Detect which cell encompasses the target text, then output its [x, y] center coordinate. 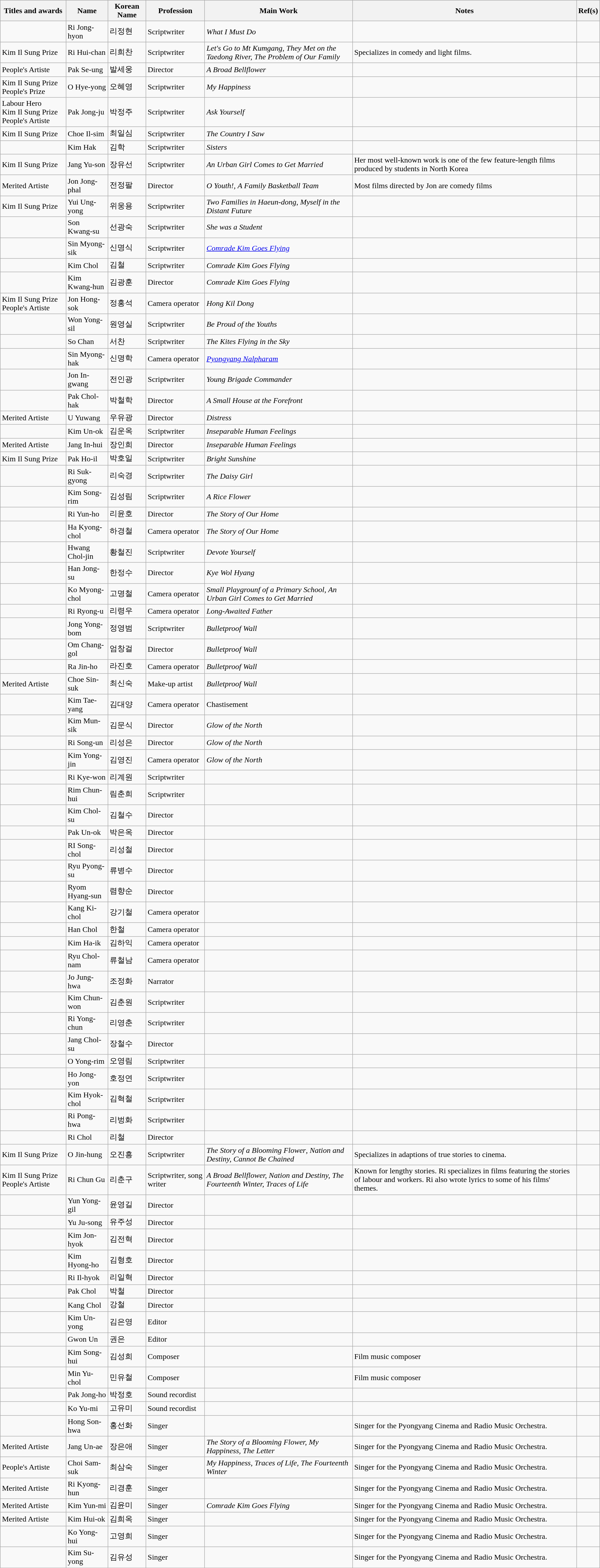
Young Brigade Commander [279, 380]
Ha Kyong-chol [87, 531]
Ri Yong-chun [87, 1023]
Labour HeroKim Il Sung PrizePeople's Artiste [33, 112]
Two Families in Haeun-dong, Myself in the Distant Future [279, 206]
고영희 [127, 1536]
오진흥 [127, 1155]
오혜영 [127, 87]
Kim Chol-su [87, 815]
김은영 [127, 1322]
A Broad Bellflower, Nation and Destiny, The Fourteenth Winter, Traces of Life [279, 1180]
Ko Yu-mi [87, 1409]
김운옥 [127, 432]
Kim Tae-yang [87, 705]
Hong Son-hwa [87, 1425]
A Broad Bellflower [279, 70]
Ri Chol [87, 1137]
김윤미 [127, 1505]
Ri Yun-ho [87, 514]
김문식 [127, 725]
박철학 [127, 400]
Kim Il Sung Prize People's Artiste [33, 1180]
Won Yong-sil [87, 324]
Sin Myong-sik [87, 248]
Bright Sunshine [279, 458]
The Country I Saw [279, 134]
리경훈 [127, 1488]
Kim Un-ok [87, 432]
김혁철 [127, 1099]
리숙경 [127, 476]
Jo Jung-hwa [87, 981]
오영림 [127, 1061]
Name [87, 11]
Let's Go to Mt Kumgang, They Met on the Taedong River, The Problem of Our Family [279, 53]
Known for lengthy stories. Ri specializes in films featuring the stories of labour and workers. Ri also wrote lyrics to some of his films' themes. [465, 1180]
Ra Jin-ho [87, 666]
호정연 [127, 1078]
Pak Jong-ho [87, 1395]
Sisters [279, 147]
Profession [175, 11]
리희찬 [127, 53]
What I Must Do [279, 31]
Ri Chun Gu [87, 1180]
Her most well-known work is one of the few feature-length films produced by students in North Korea [465, 165]
신명학 [127, 358]
U Yuwang [87, 418]
리철 [127, 1137]
Pyongyang Nalpharam [279, 358]
윤영길 [127, 1205]
Kim Il Sung PrizePeople's Artiste [33, 303]
Long-Awaited Father [279, 611]
박철 [127, 1291]
My Happiness [279, 87]
한철 [127, 930]
김철수 [127, 815]
She was a Student [279, 227]
Kim Hyong-ho [87, 1261]
Yun Yong-gil [87, 1205]
Kang Chol [87, 1305]
Han Chol [87, 930]
The Story of a Blooming Flower, Nation and Destiny, Cannot Be Chained [279, 1155]
박정주 [127, 112]
Rim Chun-hui [87, 794]
Ko Myong-chol [87, 594]
박호일 [127, 458]
장인희 [127, 445]
조정화 [127, 981]
Pak Chol [87, 1291]
전정팔 [127, 185]
고명철 [127, 594]
A Rice Flower [279, 497]
Ri Suk-gyong [87, 476]
Ri Il-hyok [87, 1278]
리성은 [127, 742]
Kim Jon-hyok [87, 1239]
김희옥 [127, 1519]
위웅용 [127, 206]
리윤호 [127, 514]
렴향순 [127, 891]
Ho Jong-yon [87, 1078]
Kim Yun-mi [87, 1505]
Pak Ho-il [87, 458]
민유철 [127, 1377]
Specializes in adaptions of true stories to cinema. [465, 1155]
라진호 [127, 666]
장유선 [127, 165]
Kim Hyok-chol [87, 1099]
Chastisement [279, 705]
김형호 [127, 1261]
장은애 [127, 1446]
김성희 [127, 1357]
O Hye-yong [87, 87]
우유광 [127, 418]
RI Song-chol [87, 850]
The Story of a Blooming Flower, My Happiness, The Letter [279, 1446]
Pak Jong-ju [87, 112]
김대양 [127, 705]
Jang Un-ae [87, 1446]
김전혁 [127, 1239]
Yui Ung-yong [87, 206]
Narrator [175, 981]
박정호 [127, 1395]
Scriptwriter, song writer [175, 1180]
홍선화 [127, 1425]
Specializes in comedy and light films. [465, 53]
Kang Ki-chol [87, 912]
Small Playgrounf of a Primary School, An Urban Girl Comes to Get Married [279, 594]
Ri Kyong-hun [87, 1488]
김학 [127, 147]
리정현 [127, 31]
류병수 [127, 871]
전인광 [127, 380]
강기철 [127, 912]
하경철 [127, 531]
My Happiness, Traces of Life, The Fourteenth Winter [279, 1468]
Han Jong-su [87, 573]
Jang Yu-son [87, 165]
정영범 [127, 628]
Ri Pong-hwa [87, 1120]
권은 [127, 1339]
Kim Ha-ik [87, 943]
김하익 [127, 943]
Korean Name [127, 11]
최일심 [127, 134]
Kim Kwang-hun [87, 283]
리계원 [127, 777]
Ri Hui-chan [87, 53]
리벙화 [127, 1120]
Choi Sam-suk [87, 1468]
Ri Ryong-u [87, 611]
신명식 [127, 248]
강철 [127, 1305]
Kim Chol [87, 265]
Main Work [279, 11]
Kye Wol Hyang [279, 573]
Ri Kye-won [87, 777]
Jang In-hui [87, 445]
Devote Yourself [279, 552]
리춘구 [127, 1180]
서찬 [127, 342]
Kim Chun-won [87, 1002]
Son Kwang-su [87, 227]
Kim Yong-jin [87, 760]
An Urban Girl Comes to Get Married [279, 165]
Gwon Un [87, 1339]
리일혁 [127, 1278]
리령우 [127, 611]
Kim Hak [87, 147]
김유성 [127, 1557]
Be Proud of the Youths [279, 324]
류철남 [127, 960]
박은옥 [127, 833]
O Youth!, A Family Basketball Team [279, 185]
Kim Mun-sik [87, 725]
황철진 [127, 552]
선광숙 [127, 227]
Notes [465, 11]
Kim Il Sung PrizePeople's Prize [33, 87]
Om Chang-gol [87, 649]
최삼숙 [127, 1468]
Most films directed by Jon are comedy films [465, 185]
Ryom Hyang-sun [87, 891]
Kim Un-yong [87, 1322]
Kim Su-yong [87, 1557]
엄창걸 [127, 649]
The Daisy Girl [279, 476]
Distress [279, 418]
O Yong-rim [87, 1061]
A Small House at the Forefront [279, 400]
Kim Song-hui [87, 1357]
Ask Yourself [279, 112]
리성철 [127, 850]
Jang Chol-su [87, 1044]
Hwang Chol-jin [87, 552]
Yu Ju-song [87, 1222]
고유미 [127, 1409]
한정수 [127, 573]
Ryu Chol-nam [87, 960]
김춘원 [127, 1002]
Pak Un-ok [87, 833]
Make-up artist [175, 683]
발세웅 [127, 70]
Kim Hui-ok [87, 1519]
김영진 [127, 760]
O Jin-hung [87, 1155]
Jong Yong-bom [87, 628]
Pak Chol-hak [87, 400]
Choe Il-sim [87, 134]
Titles and awards [33, 11]
김성림 [127, 497]
Pak Se-ung [87, 70]
Jon In-gwang [87, 380]
Kim Song-rim [87, 497]
김철 [127, 265]
Hong Kil Dong [279, 303]
장철수 [127, 1044]
Sin Myong-hak [87, 358]
림춘희 [127, 794]
리영춘 [127, 1023]
최신숙 [127, 683]
Choe Sin-suk [87, 683]
Ri Jong-hyon [87, 31]
원영실 [127, 324]
유주성 [127, 1222]
Ko Yong-hui [87, 1536]
Ryu Pyong-su [87, 871]
Ri Song-un [87, 742]
Min Yu-chol [87, 1377]
So Chan [87, 342]
김광훈 [127, 283]
Jon Jong-phal [87, 185]
The Kites Flying in the Sky [279, 342]
Jon Hong-sok [87, 303]
Ref(s) [588, 11]
정홍석 [127, 303]
